Output the [x, y] coordinate of the center of the cell containing the given text.  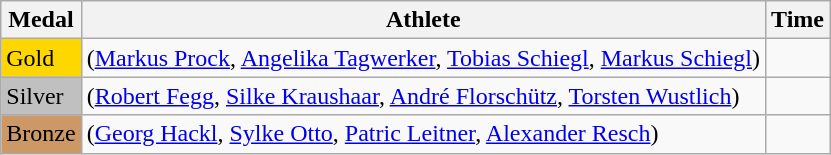
(Robert Fegg, Silke Kraushaar, André Florschütz, Torsten Wustlich) [423, 96]
Athlete [423, 20]
(Markus Prock, Angelika Tagwerker, Tobias Schiegl, Markus Schiegl) [423, 58]
Time [798, 20]
Bronze [41, 134]
Gold [41, 58]
(Georg Hackl, Sylke Otto, Patric Leitner, Alexander Resch) [423, 134]
Medal [41, 20]
Silver [41, 96]
